Output the (X, Y) coordinate of the center of the cell containing the given text.  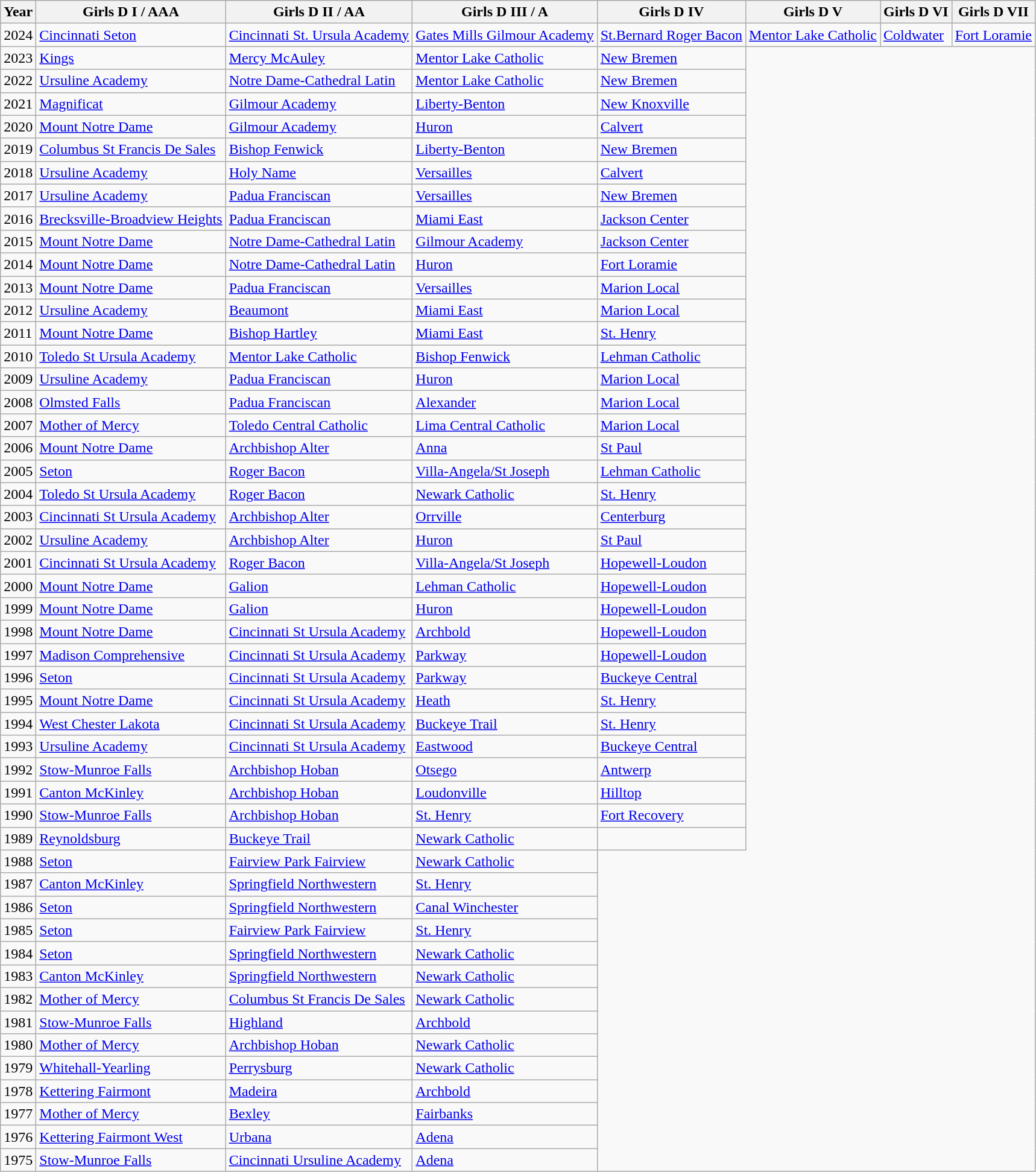
Madison Comprehensive (131, 654)
West Chester Lakota (131, 724)
Whitehall-Yearling (131, 1068)
2003 (18, 517)
Olmsted Falls (131, 402)
Cincinnati St. Ursula Academy (319, 35)
2015 (18, 241)
Kettering Fairmont West (131, 1137)
1987 (18, 884)
Antwerp (671, 770)
1988 (18, 861)
Heath (505, 701)
2023 (18, 58)
1996 (18, 678)
Lima Central Catholic (505, 425)
Mercy McAuley (319, 58)
2018 (18, 173)
Kings (131, 58)
2016 (18, 218)
Girls D VI (917, 12)
2010 (18, 356)
2019 (18, 150)
2012 (18, 311)
1984 (18, 953)
1978 (18, 1091)
Otsego (505, 770)
1979 (18, 1068)
1977 (18, 1114)
Madeira (319, 1091)
Centerburg (671, 517)
Eastwood (505, 747)
2013 (18, 288)
Anna (505, 448)
Kettering Fairmont (131, 1091)
2009 (18, 379)
2020 (18, 127)
Loudonville (505, 793)
2008 (18, 402)
1976 (18, 1137)
St.Bernard Roger Bacon (671, 35)
2001 (18, 563)
2005 (18, 471)
Holy Name (319, 173)
1986 (18, 907)
1999 (18, 609)
1981 (18, 1022)
Girls D VII (993, 12)
1992 (18, 770)
Beaumont (319, 311)
Bishop Hartley (319, 334)
1991 (18, 793)
1989 (18, 838)
Girls D I / AAA (131, 12)
1985 (18, 930)
Cincinnati Seton (131, 35)
1980 (18, 1045)
2007 (18, 425)
Bexley (319, 1114)
1983 (18, 976)
2014 (18, 264)
Urbana (319, 1137)
2011 (18, 334)
Highland (319, 1022)
Orrville (505, 517)
Magnificat (131, 104)
2002 (18, 540)
Reynoldsburg (131, 838)
Girls D III / A (505, 12)
New Knoxville (671, 104)
1982 (18, 999)
Gates Mills Gilmour Academy (505, 35)
1995 (18, 701)
Perrysburg (319, 1068)
Cincinnati Ursuline Academy (319, 1160)
Hilltop (671, 793)
1997 (18, 654)
Brecksville-Broadview Heights (131, 218)
Coldwater (917, 35)
Fort Recovery (671, 816)
2000 (18, 586)
2022 (18, 81)
1975 (18, 1160)
Canal Winchester (505, 907)
2004 (18, 494)
Girls D II / AA (319, 12)
Girls D V (813, 12)
Year (18, 12)
2006 (18, 448)
1990 (18, 816)
1994 (18, 724)
1993 (18, 747)
Toledo Central Catholic (319, 425)
Alexander (505, 402)
2021 (18, 104)
Girls D IV (671, 12)
2017 (18, 195)
2024 (18, 35)
Fairbanks (505, 1114)
1998 (18, 632)
